Output the (X, Y) coordinate of the center of the cell containing the given text.  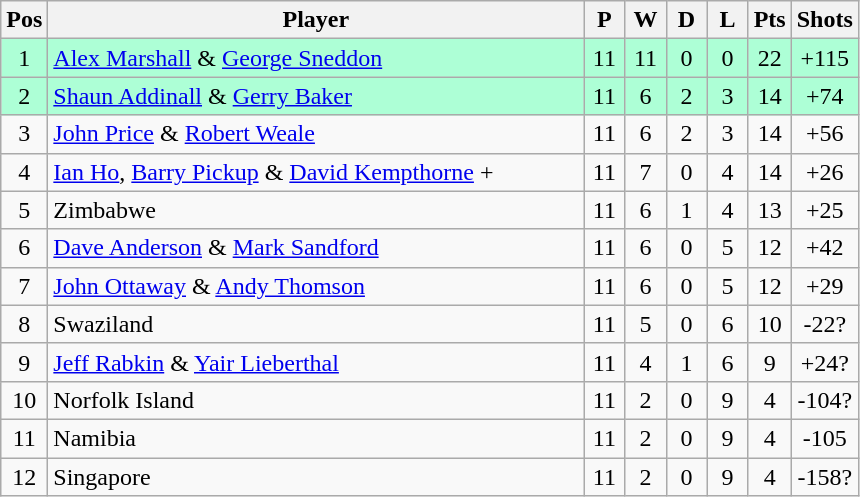
+25 (824, 210)
Swaziland (316, 324)
P (604, 20)
W (646, 20)
Pts (770, 20)
+24? (824, 362)
+74 (824, 96)
22 (770, 58)
-22? (824, 324)
Ian Ho, Barry Pickup & David Kempthorne + (316, 172)
Namibia (316, 438)
Shaun Addinall & Gerry Baker (316, 96)
13 (770, 210)
-104? (824, 400)
+115 (824, 58)
-158? (824, 477)
D (686, 20)
-105 (824, 438)
Zimbabwe (316, 210)
Player (316, 20)
Norfolk Island (316, 400)
+26 (824, 172)
John Price & Robert Weale (316, 134)
John Ottaway & Andy Thomson (316, 286)
Singapore (316, 477)
L (728, 20)
Pos (24, 20)
+56 (824, 134)
+29 (824, 286)
+42 (824, 248)
8 (24, 324)
Dave Anderson & Mark Sandford (316, 248)
Alex Marshall & George Sneddon (316, 58)
Jeff Rabkin & Yair Lieberthal (316, 362)
Shots (824, 20)
